Determine the (X, Y) coordinate at the center of the cell enclosing the given text.  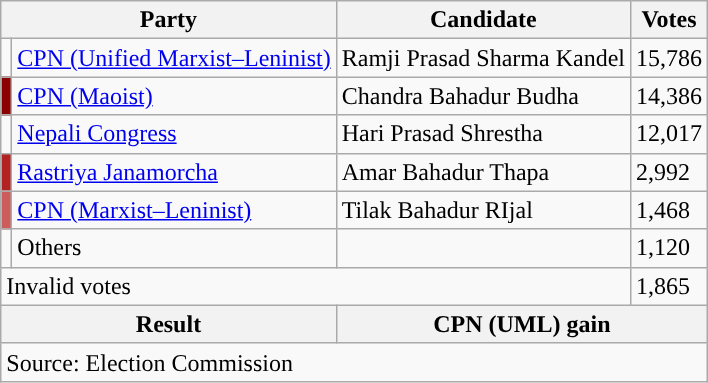
CPN (UML) gain (522, 324)
1,120 (670, 248)
Invalid votes (316, 286)
Hari Prasad Shrestha (483, 134)
Amar Bahadur Thapa (483, 172)
12,017 (670, 134)
2,992 (670, 172)
Result (168, 324)
Candidate (483, 20)
Party (168, 20)
Source: Election Commission (354, 362)
Chandra Bahadur Budha (483, 96)
Votes (670, 20)
1,865 (670, 286)
CPN (Maoist) (174, 96)
15,786 (670, 58)
CPN (Unified Marxist–Leninist) (174, 58)
Others (174, 248)
14,386 (670, 96)
1,468 (670, 210)
Rastriya Janamorcha (174, 172)
Tilak Bahadur RIjal (483, 210)
Nepali Congress (174, 134)
Ramji Prasad Sharma Kandel (483, 58)
CPN (Marxist–Leninist) (174, 210)
